Extract the [x, y] coordinate from the center of the cell holding the provided text.  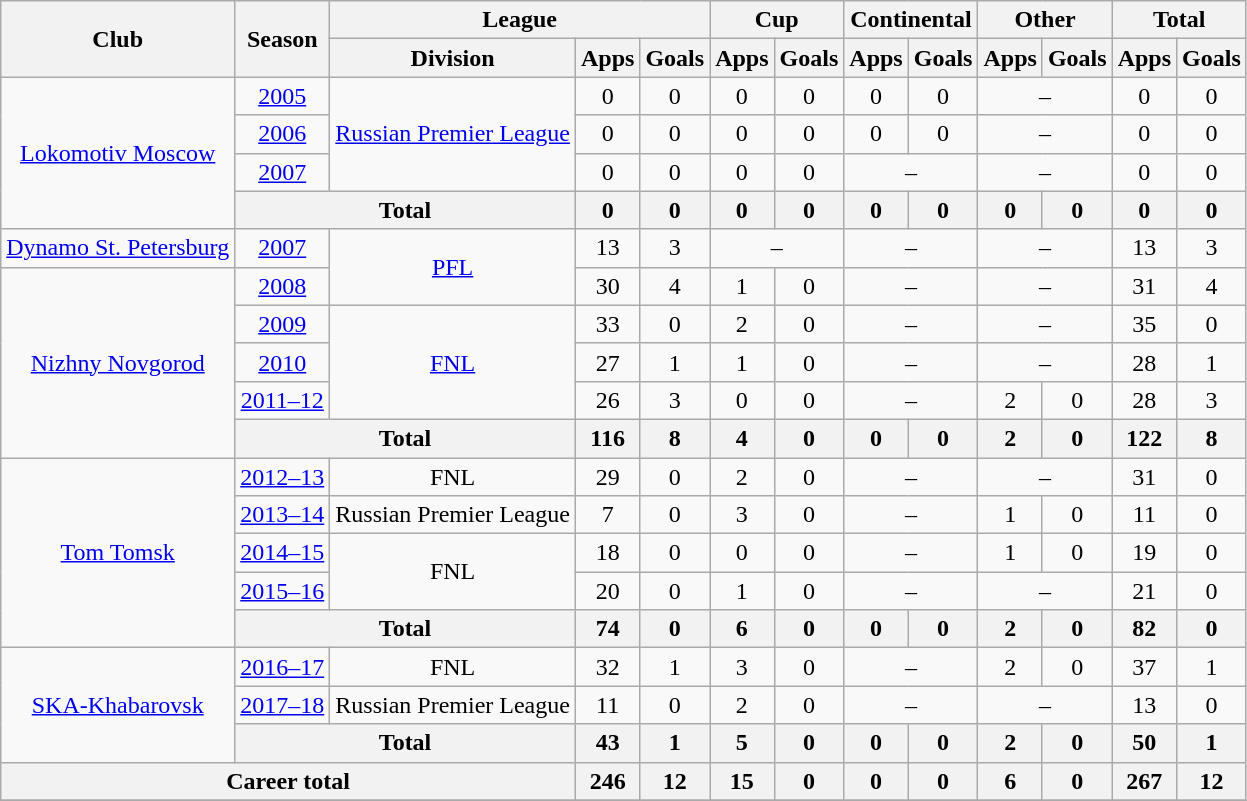
21 [1144, 591]
Dynamo St. Petersburg [118, 248]
Season [282, 39]
2016–17 [282, 667]
Lokomotiv Moscow [118, 153]
29 [607, 477]
Cup [777, 20]
Continental [911, 20]
7 [607, 515]
122 [1144, 438]
27 [607, 362]
Other [1045, 20]
82 [1144, 629]
2006 [282, 134]
30 [607, 286]
5 [742, 743]
19 [1144, 553]
50 [1144, 743]
43 [607, 743]
PFL [453, 267]
74 [607, 629]
37 [1144, 667]
Nizhny Novgorod [118, 362]
2011–12 [282, 400]
246 [607, 781]
2005 [282, 96]
2013–14 [282, 515]
2009 [282, 324]
116 [607, 438]
2012–13 [282, 477]
26 [607, 400]
15 [742, 781]
2010 [282, 362]
Division [453, 58]
35 [1144, 324]
2017–18 [282, 705]
33 [607, 324]
2008 [282, 286]
18 [607, 553]
2015–16 [282, 591]
SKA-Khabarovsk [118, 705]
Tom Tomsk [118, 553]
267 [1144, 781]
Career total [288, 781]
League [520, 20]
2014–15 [282, 553]
Club [118, 39]
20 [607, 591]
32 [607, 667]
